Return the (x, y) coordinate for the center point of the cell that contains the specified text.  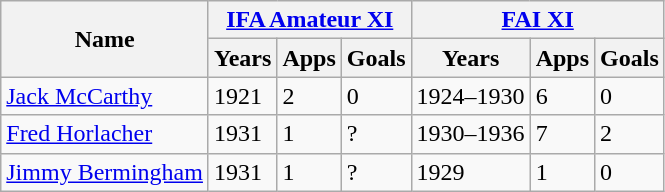
Jack McCarthy (105, 96)
IFA Amateur XI (310, 20)
Jimmy Bermingham (105, 172)
Fred Horlacher (105, 134)
FAI XI (538, 20)
7 (562, 134)
6 (562, 96)
1924–1930 (470, 96)
1921 (242, 96)
1929 (470, 172)
Name (105, 39)
1930–1936 (470, 134)
